Locate the cell with the specified text and output its (x, y) center coordinate. 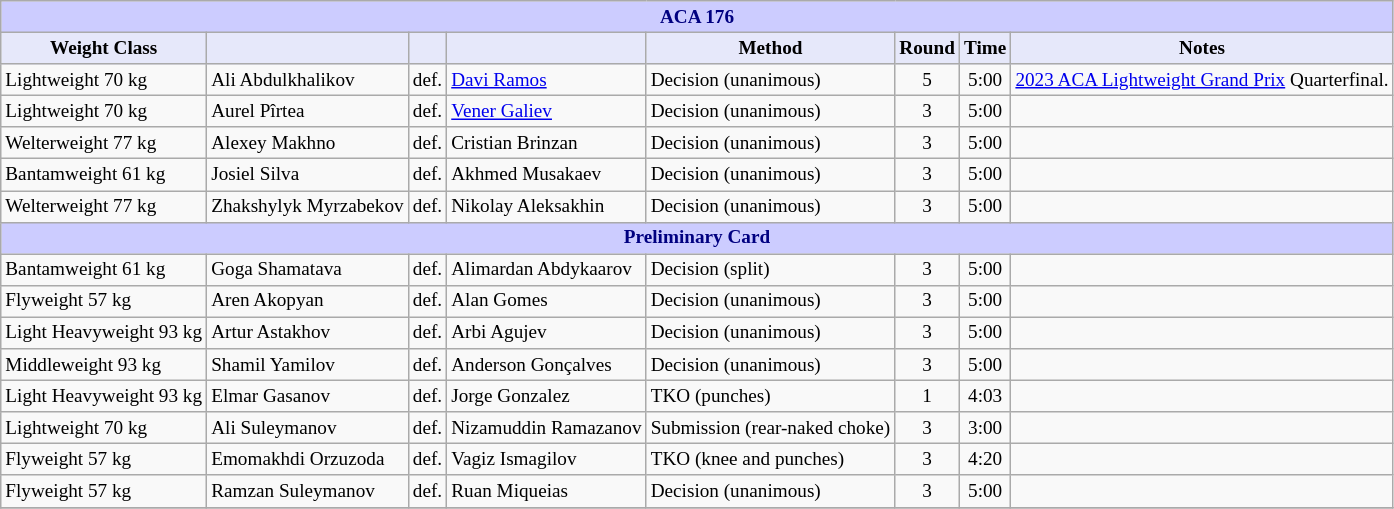
Arbi Agujev (546, 333)
Submission (rear-naked choke) (770, 428)
5 (928, 80)
Ruan Miqueias (546, 491)
TKO (knee and punches) (770, 460)
Method (770, 48)
Vagiz Ismagilov (546, 460)
Time (984, 48)
Round (928, 48)
Nizamuddin Ramazanov (546, 428)
Ramzan Suleymanov (308, 491)
2023 ACA Lightweight Grand Prix Quarterfinal. (1202, 80)
3:00 (984, 428)
Elmar Gasanov (308, 396)
Ali Suleymanov (308, 428)
Decision (split) (770, 270)
Zhakshylyk Myrzabekov (308, 206)
Artur Astakhov (308, 333)
Alimardan Abdykaarov (546, 270)
1 (928, 396)
Alexey Makhno (308, 143)
Akhmed Musakaev (546, 175)
Davi Ramos (546, 80)
Aren Akopyan (308, 301)
ACA 176 (697, 17)
Middleweight 93 kg (104, 365)
Nikolay Aleksakhin (546, 206)
Emomakhdi Orzuzoda (308, 460)
Cristian Brinzan (546, 143)
Ali Abdulkhalikov (308, 80)
Aurel Pîrtea (308, 111)
Goga Shamatava (308, 270)
Anderson Gonçalves (546, 365)
Vener Galiev (546, 111)
4:03 (984, 396)
Alan Gomes (546, 301)
Jorge Gonzalez (546, 396)
Weight Class (104, 48)
TKO (punches) (770, 396)
Josiel Silva (308, 175)
Preliminary Card (697, 238)
4:20 (984, 460)
Shamil Yamilov (308, 365)
Notes (1202, 48)
